Identify which cell holds the provided text, then report its (X, Y) central coordinate. 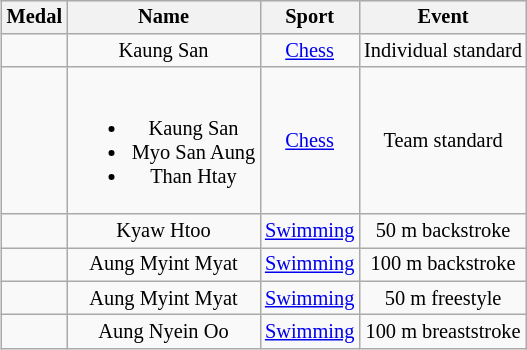
Kaung SanMyo San AungThan Htay (164, 140)
50 m freestyle (443, 298)
Team standard (443, 140)
50 m backstroke (443, 231)
Aung Nyein Oo (164, 332)
Sport (310, 17)
100 m backstroke (443, 265)
100 m breaststroke (443, 332)
Kyaw Htoo (164, 231)
Medal (34, 17)
Event (443, 17)
Name (164, 17)
Kaung San (164, 51)
Individual standard (443, 51)
